Locate the cell with the specified text and output its [X, Y] center coordinate. 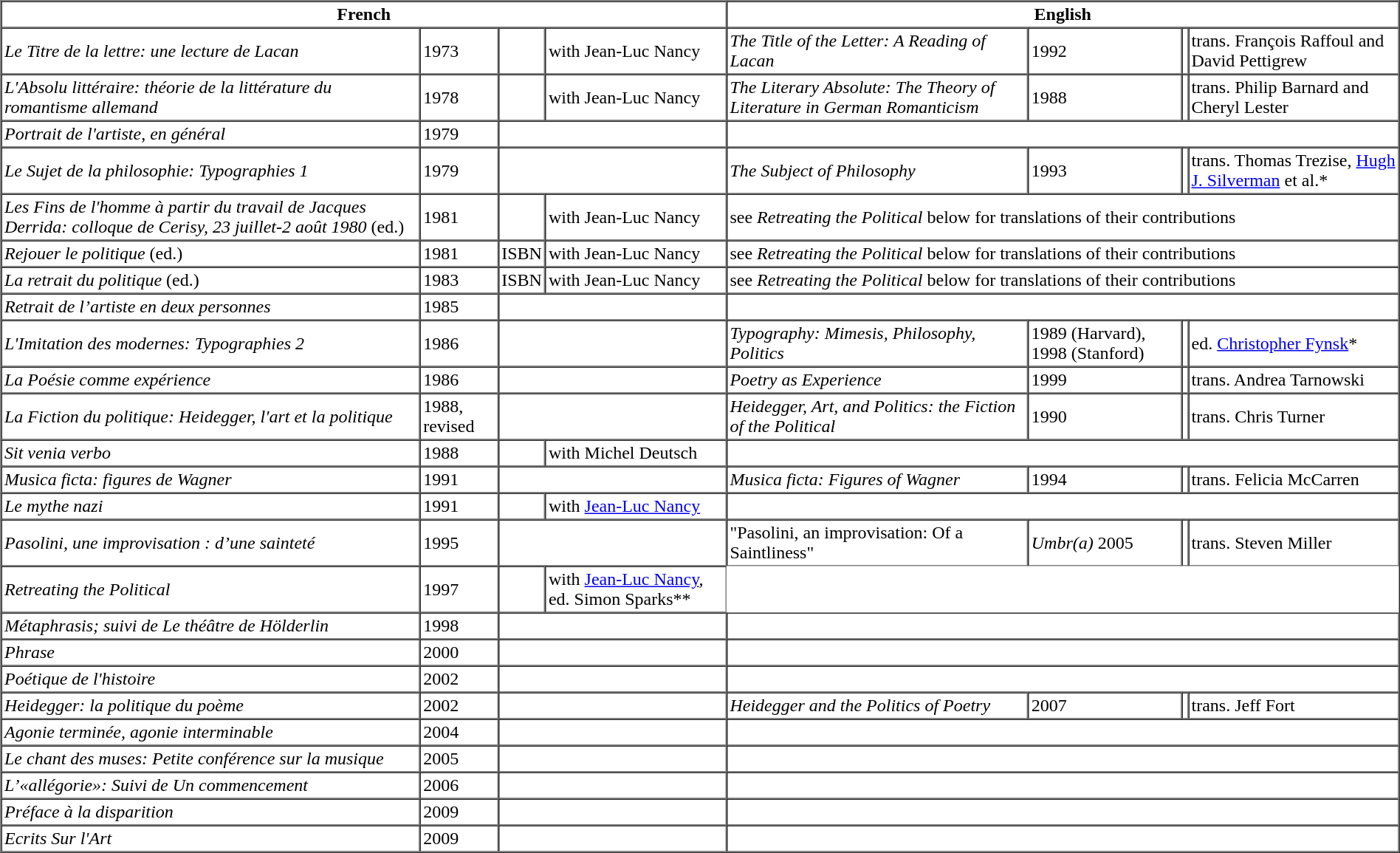
2006 [459, 786]
Le chant des muses: Petite conférence sur la musique [211, 759]
with Michel Deutsch [636, 453]
1992 [1105, 52]
French [364, 15]
Poétique de l'histoire [211, 679]
Rejouer le politique (ed.) [211, 254]
"Pasolini, an improvisation: Of a Saintliness" [877, 544]
1993 [1105, 171]
1999 [1105, 380]
1997 [459, 589]
1985 [459, 307]
Métaphrasis; suivi de Le théâtre de Hölderlin [211, 626]
The Subject of Philosophy [877, 171]
Préface à la disparition [211, 812]
La retrait du politique (ed.) [211, 281]
Le mythe nazi [211, 507]
English [1063, 15]
L'Absolu littéraire: théorie de la littérature du romantisme allemand [211, 97]
Le Titre de la lettre: une lecture de Lacan [211, 52]
Heidegger: la politique du poème [211, 706]
Portrait de l'artiste, en général [211, 134]
trans. Philip Barnard and Cheryl Lester [1294, 97]
Le Sujet de la philosophie: Typographies 1 [211, 171]
trans. François Raffoul and David Pettigrew [1294, 52]
trans. Chris Turner [1294, 417]
2007 [1105, 706]
trans. Felicia McCarren [1294, 480]
trans. Andrea Tarnowski [1294, 380]
Heidegger, Art, and Politics: the Fiction of the Political [877, 417]
with Jean-Luc Nancy, ed. Simon Sparks** [636, 589]
La Poésie comme expérience [211, 380]
1983 [459, 281]
Retrait de l’artiste en deux personnes [211, 307]
2000 [459, 653]
Poetry as Experience [877, 380]
2004 [459, 733]
Ecrits Sur l'Art [211, 839]
2005 [459, 759]
1995 [459, 544]
Sit venia verbo [211, 453]
trans. Steven Miller [1294, 544]
Les Fins de l'homme à partir du travail de Jacques Derrida: colloque de Cerisy, 23 juillet-2 août 1980 (ed.) [211, 217]
Musica ficta: Figures of Wagner [877, 480]
Retreating the Political [211, 589]
1990 [1105, 417]
Phrase [211, 653]
1994 [1105, 480]
Umbr(a) 2005 [1105, 544]
The Literary Absolute: The Theory of Literature in German Romanticism [877, 97]
Pasolini, une improvisation : d’une sainteté [211, 544]
trans. Jeff Fort [1294, 706]
La Fiction du politique: Heidegger, l'art et la politique [211, 417]
1978 [459, 97]
1973 [459, 52]
ed. Christopher Fynsk* [1294, 344]
Heidegger and the Politics of Poetry [877, 706]
The Title of the Letter: A Reading of Lacan [877, 52]
L’«allégorie»: Suivi de Un commencement [211, 786]
Musica ficta: figures de Wagner [211, 480]
1989 (Harvard), 1998 (Stanford) [1105, 344]
Typography: Mimesis, Philosophy, Politics [877, 344]
trans. Thomas Trezise, Hugh J. Silverman et al.* [1294, 171]
Agonie terminée, agonie interminable [211, 733]
1988, revised [459, 417]
1998 [459, 626]
L'Imitation des modernes: Typographies 2 [211, 344]
